Determine the [X, Y] coordinate at the center of the cell enclosing the given text.  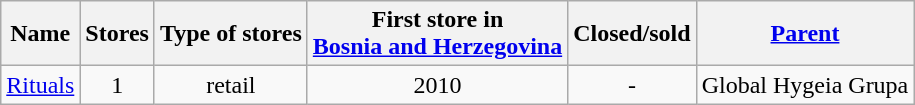
Parent [805, 34]
Rituals [40, 85]
2010 [437, 85]
1 [118, 85]
Stores [118, 34]
- [632, 85]
retail [230, 85]
Closed/sold [632, 34]
First store inBosnia and Herzegovina [437, 34]
Name [40, 34]
Global Hygeia Grupa [805, 85]
Type of stores [230, 34]
